Pinpoint the cell where the given text exists, returning its [X, Y] midpoint coordinate. 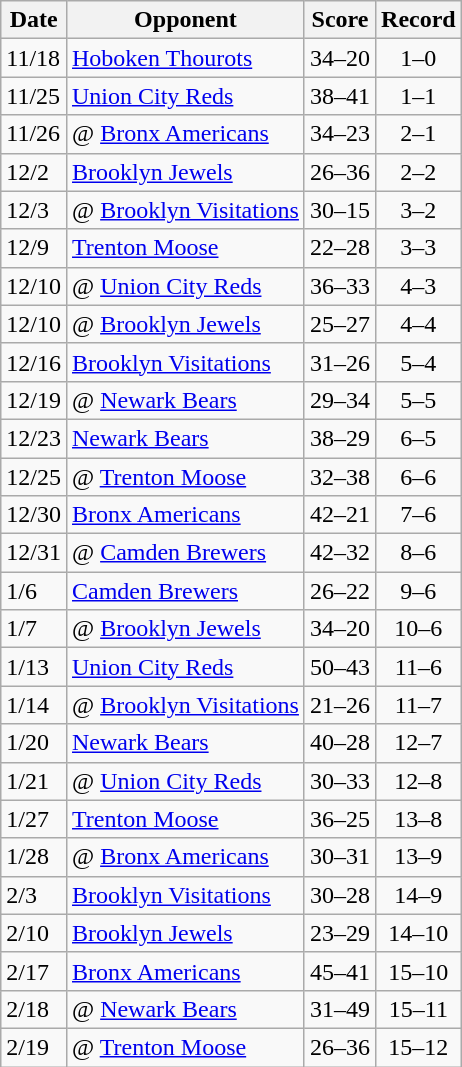
6–6 [419, 477]
30–28 [340, 895]
4–4 [419, 324]
13–9 [419, 857]
36–33 [340, 286]
1/20 [34, 743]
5–5 [419, 400]
11/18 [34, 58]
15–10 [419, 971]
32–38 [340, 477]
30–33 [340, 781]
12/30 [34, 515]
30–15 [340, 210]
2/10 [34, 933]
6–5 [419, 438]
Date [34, 20]
15–11 [419, 1009]
2–1 [419, 134]
10–6 [419, 629]
23–29 [340, 933]
12/3 [34, 210]
1/13 [34, 667]
12/31 [34, 553]
50–43 [340, 667]
1/28 [34, 857]
12/2 [34, 172]
4–3 [419, 286]
45–41 [340, 971]
12/9 [34, 248]
2/18 [34, 1009]
Hoboken Thourots [185, 58]
8–6 [419, 553]
36–25 [340, 819]
Score [340, 20]
1/27 [34, 819]
12/25 [34, 477]
12–8 [419, 781]
14–10 [419, 933]
11–6 [419, 667]
1/7 [34, 629]
31–49 [340, 1009]
30–31 [340, 857]
1/14 [34, 705]
5–4 [419, 362]
Camden Brewers [185, 591]
14–9 [419, 895]
Record [419, 20]
1–0 [419, 58]
12/23 [34, 438]
@ Camden Brewers [185, 553]
2/17 [34, 971]
2–2 [419, 172]
31–26 [340, 362]
1/21 [34, 781]
12/19 [34, 400]
9–6 [419, 591]
40–28 [340, 743]
2/3 [34, 895]
21–26 [340, 705]
13–8 [419, 819]
38–41 [340, 96]
1–1 [419, 96]
7–6 [419, 515]
22–28 [340, 248]
11/25 [34, 96]
12/16 [34, 362]
25–27 [340, 324]
3–3 [419, 248]
38–29 [340, 438]
11–7 [419, 705]
11/26 [34, 134]
1/6 [34, 591]
2/19 [34, 1047]
42–21 [340, 515]
29–34 [340, 400]
15–12 [419, 1047]
Opponent [185, 20]
3–2 [419, 210]
26–22 [340, 591]
42–32 [340, 553]
34–23 [340, 134]
12–7 [419, 743]
